Return the (X, Y) coordinate for the center point of the cell that contains the specified text.  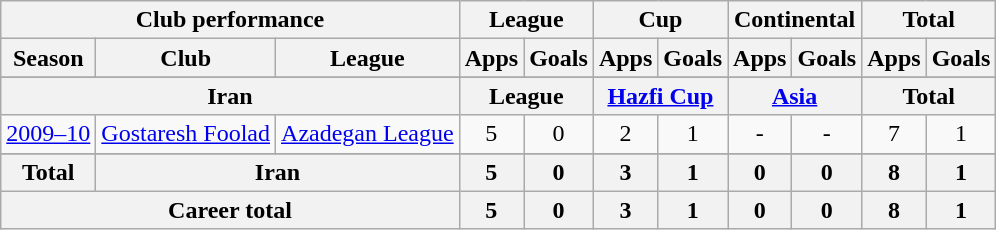
2 (625, 134)
Cup (660, 20)
Club performance (230, 20)
Club (186, 58)
Continental (795, 20)
Azadegan League (368, 134)
2009–10 (48, 134)
Season (48, 58)
Career total (230, 210)
Asia (795, 96)
Gostaresh Foolad (186, 134)
Hazfi Cup (660, 96)
7 (894, 134)
